Extract the [X, Y] coordinate from the center of the cell holding the provided text.  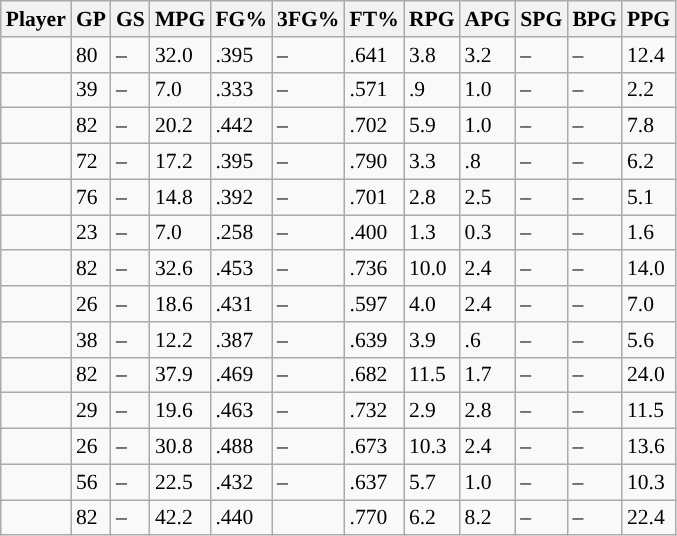
3.8 [432, 55]
.442 [241, 126]
5.7 [432, 482]
.8 [488, 162]
Player [36, 19]
3FG% [308, 19]
2.5 [488, 197]
.431 [241, 304]
13.6 [648, 447]
32.6 [180, 269]
1.3 [432, 233]
38 [91, 340]
.736 [374, 269]
.9 [432, 90]
BPG [594, 19]
3.2 [488, 55]
MPG [180, 19]
22.4 [648, 518]
22.5 [180, 482]
RPG [432, 19]
5.9 [432, 126]
7.8 [648, 126]
.488 [241, 447]
5.1 [648, 197]
19.6 [180, 411]
SPG [541, 19]
.732 [374, 411]
29 [91, 411]
14.0 [648, 269]
PPG [648, 19]
56 [91, 482]
76 [91, 197]
.387 [241, 340]
.673 [374, 447]
3.3 [432, 162]
FT% [374, 19]
72 [91, 162]
.637 [374, 482]
17.2 [180, 162]
.258 [241, 233]
.469 [241, 375]
.333 [241, 90]
18.6 [180, 304]
.790 [374, 162]
2.9 [432, 411]
.463 [241, 411]
.400 [374, 233]
20.2 [180, 126]
32.0 [180, 55]
.682 [374, 375]
.453 [241, 269]
.701 [374, 197]
30.8 [180, 447]
.432 [241, 482]
24.0 [648, 375]
.571 [374, 90]
.392 [241, 197]
14.8 [180, 197]
10.0 [432, 269]
42.2 [180, 518]
.702 [374, 126]
GP [91, 19]
12.2 [180, 340]
80 [91, 55]
0.3 [488, 233]
GS [130, 19]
5.6 [648, 340]
8.2 [488, 518]
12.4 [648, 55]
23 [91, 233]
.440 [241, 518]
.597 [374, 304]
APG [488, 19]
1.6 [648, 233]
.6 [488, 340]
1.7 [488, 375]
4.0 [432, 304]
.639 [374, 340]
2.2 [648, 90]
39 [91, 90]
FG% [241, 19]
3.9 [432, 340]
.641 [374, 55]
.770 [374, 518]
37.9 [180, 375]
